Find where the given text appears and provide that cell's center as [x, y] coordinate. 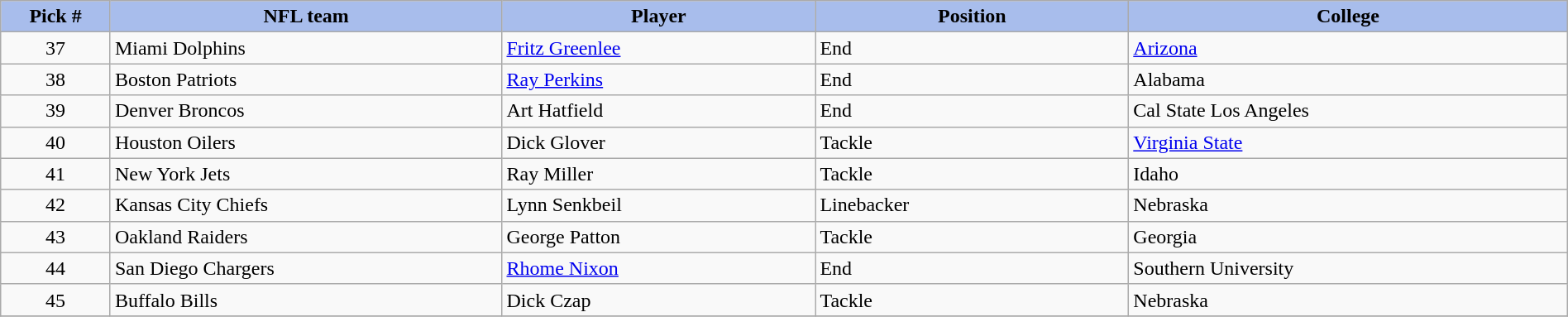
44 [56, 268]
41 [56, 174]
San Diego Chargers [306, 268]
42 [56, 205]
Art Hatfield [658, 111]
Pick # [56, 17]
Buffalo Bills [306, 300]
40 [56, 142]
Linebacker [973, 205]
Player [658, 17]
Cal State Los Angeles [1348, 111]
Boston Patriots [306, 79]
Idaho [1348, 174]
37 [56, 48]
NFL team [306, 17]
New York Jets [306, 174]
Denver Broncos [306, 111]
Dick Czap [658, 300]
38 [56, 79]
Alabama [1348, 79]
Lynn Senkbeil [658, 205]
Ray Perkins [658, 79]
Position [973, 17]
Kansas City Chiefs [306, 205]
Houston Oilers [306, 142]
George Patton [658, 237]
Virginia State [1348, 142]
Fritz Greenlee [658, 48]
Southern University [1348, 268]
Oakland Raiders [306, 237]
Georgia [1348, 237]
Rhome Nixon [658, 268]
Ray Miller [658, 174]
Miami Dolphins [306, 48]
Dick Glover [658, 142]
College [1348, 17]
Arizona [1348, 48]
45 [56, 300]
43 [56, 237]
39 [56, 111]
